Detect which cell encompasses the target text, then output its (X, Y) center coordinate. 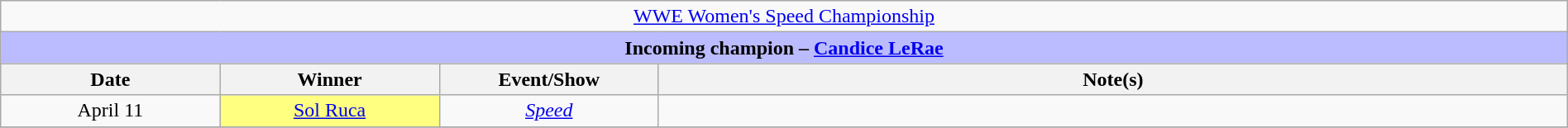
WWE Women's Speed Championship (784, 17)
Sol Ruca (329, 111)
Winner (329, 79)
Event/Show (549, 79)
Incoming champion – Candice LeRae (784, 48)
April 11 (111, 111)
Date (111, 79)
Note(s) (1113, 79)
Speed (549, 111)
